Determine the [x, y] coordinate at the center of the cell enclosing the given text.  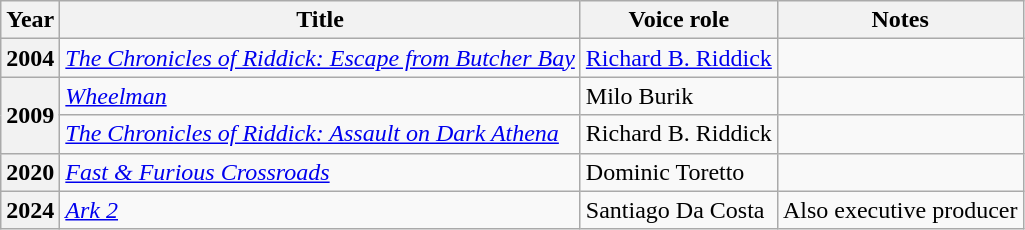
Voice role [678, 20]
2020 [30, 172]
Milo Burik [678, 96]
2004 [30, 58]
Ark 2 [320, 210]
Dominic Toretto [678, 172]
2009 [30, 115]
Notes [900, 20]
Wheelman [320, 96]
Santiago Da Costa [678, 210]
Year [30, 20]
Title [320, 20]
Fast & Furious Crossroads [320, 172]
The Chronicles of Riddick: Assault on Dark Athena [320, 134]
The Chronicles of Riddick: Escape from Butcher Bay [320, 58]
Also executive producer [900, 210]
2024 [30, 210]
